Capture the cell that displays the provided text and extract its (X, Y) central coordinate. 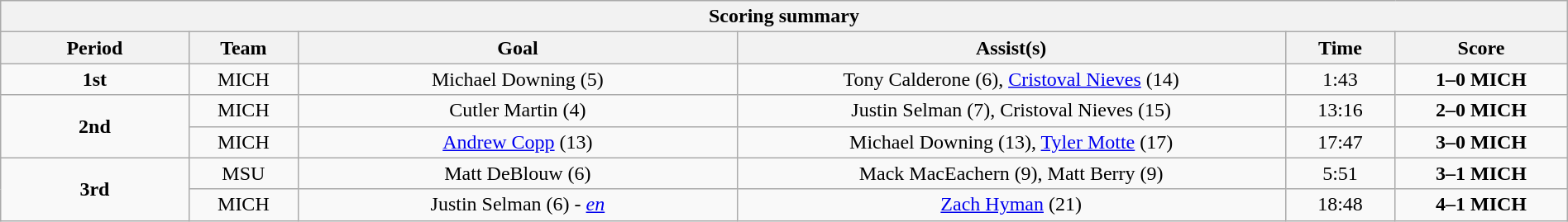
18:48 (1340, 205)
4–1 MICH (1481, 205)
Matt DeBlouw (6) (518, 173)
1–0 MICH (1481, 79)
13:16 (1340, 111)
Michael Downing (13), Tyler Motte (17) (1011, 142)
Goal (518, 48)
3–1 MICH (1481, 173)
Cutler Martin (4) (518, 111)
3rd (94, 189)
Assist(s) (1011, 48)
1st (94, 79)
Time (1340, 48)
Justin Selman (7), Cristoval Nieves (15) (1011, 111)
Andrew Copp (13) (518, 142)
Scoring summary (784, 17)
5:51 (1340, 173)
2nd (94, 126)
Michael Downing (5) (518, 79)
2–0 MICH (1481, 111)
Tony Calderone (6), Cristoval Nieves (14) (1011, 79)
Justin Selman (6) - en (518, 205)
Zach Hyman (21) (1011, 205)
Mack MacEachern (9), Matt Berry (9) (1011, 173)
1:43 (1340, 79)
Period (94, 48)
MSU (243, 173)
Score (1481, 48)
3–0 MICH (1481, 142)
17:47 (1340, 142)
Team (243, 48)
